Provide the [x, y] coordinate of the cell's center where the given text is located.  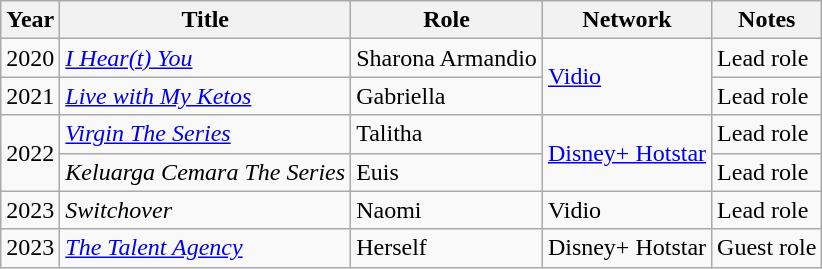
Switchover [206, 210]
Year [30, 20]
Network [626, 20]
2021 [30, 96]
Naomi [447, 210]
The Talent Agency [206, 248]
Virgin The Series [206, 134]
Notes [767, 20]
Gabriella [447, 96]
Live with My Ketos [206, 96]
Sharona Armandio [447, 58]
Euis [447, 172]
Role [447, 20]
I Hear(t) You [206, 58]
Keluarga Cemara The Series [206, 172]
2022 [30, 153]
Herself [447, 248]
Title [206, 20]
2020 [30, 58]
Talitha [447, 134]
Guest role [767, 248]
